From the cell containing the given text, extract its center point as [x, y] coordinate. 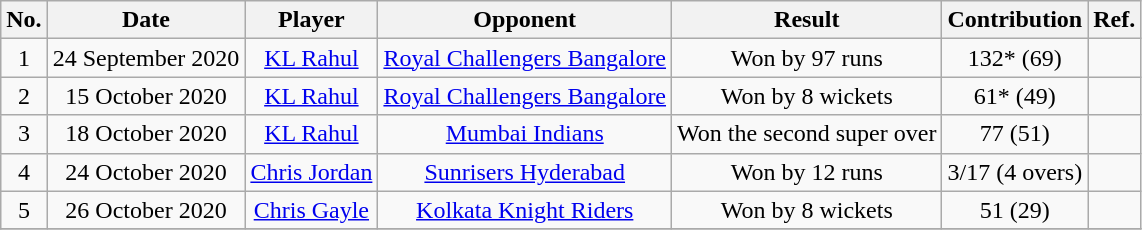
18 October 2020 [146, 134]
4 [24, 172]
Sunrisers Hyderabad [525, 172]
51 (29) [1015, 210]
3/17 (4 overs) [1015, 172]
Contribution [1015, 20]
26 October 2020 [146, 210]
Player [312, 20]
No. [24, 20]
3 [24, 134]
Kolkata Knight Riders [525, 210]
24 October 2020 [146, 172]
1 [24, 58]
15 October 2020 [146, 96]
Opponent [525, 20]
Won the second super over [807, 134]
Won by 12 runs [807, 172]
2 [24, 96]
Mumbai Indians [525, 134]
Date [146, 20]
5 [24, 210]
77 (51) [1015, 134]
Chris Gayle [312, 210]
24 September 2020 [146, 58]
Result [807, 20]
61* (49) [1015, 96]
132* (69) [1015, 58]
Won by 97 runs [807, 58]
Chris Jordan [312, 172]
Ref. [1114, 20]
